Return (X, Y) of the center of cell containing provided text 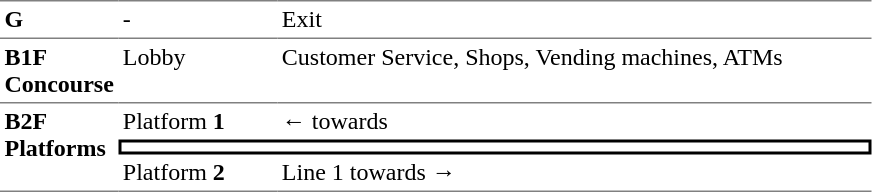
B1FConcourse (59, 71)
Lobby (198, 71)
Platform 2 (198, 173)
Platform 1 (198, 122)
Customer Service, Shops, Vending machines, ATMs (574, 71)
Exit (574, 19)
G (59, 19)
B2FPlatforms (59, 148)
← towards (574, 122)
Line 1 towards → (574, 173)
- (198, 19)
